Detect which cell encompasses the target text, then output its (x, y) center coordinate. 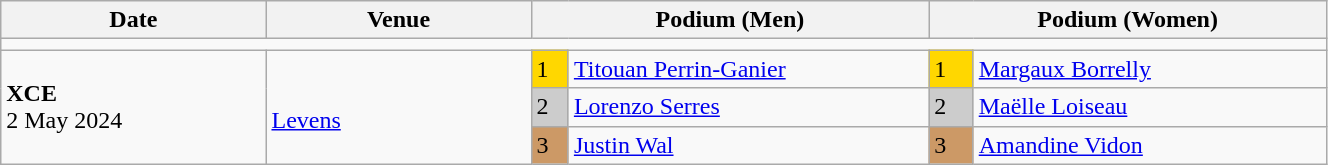
Podium (Women) (1128, 20)
Amandine Vidon (1150, 145)
Date (134, 20)
Justin Wal (748, 145)
Levens (398, 107)
XCE 2 May 2024 (134, 107)
Maëlle Loiseau (1150, 107)
Titouan Perrin-Ganier (748, 69)
Margaux Borrelly (1150, 69)
Podium (Men) (730, 20)
Lorenzo Serres (748, 107)
Venue (398, 20)
